Return the (X, Y) coordinate for the center point of the cell that contains the specified text.  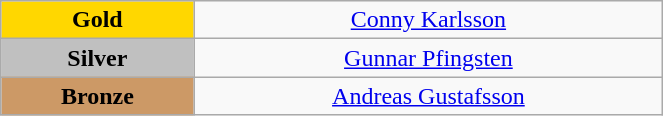
Conny Karlsson (428, 20)
Andreas Gustafsson (428, 96)
Gold (98, 20)
Bronze (98, 96)
Silver (98, 58)
Gunnar Pfingsten (428, 58)
